Search for the cell housing the specified text and yield its [x, y] center coordinate. 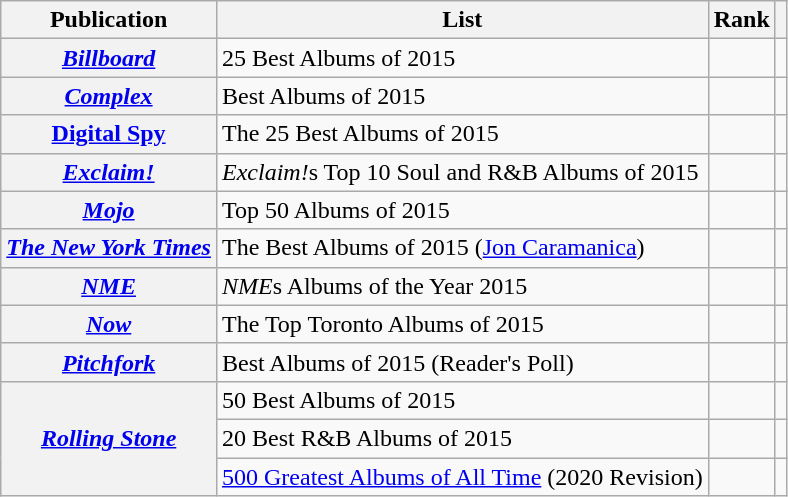
The 25 Best Albums of 2015 [462, 134]
25 Best Albums of 2015 [462, 58]
Billboard [109, 58]
Best Albums of 2015 [462, 96]
NME [109, 286]
20 Best R&B Albums of 2015 [462, 438]
Complex [109, 96]
NMEs Albums of the Year 2015 [462, 286]
Exclaim! [109, 172]
List [462, 20]
Rank [742, 20]
Top 50 Albums of 2015 [462, 210]
The Best Albums of 2015 (Jon Caramanica) [462, 248]
Pitchfork [109, 362]
Exclaim!s Top 10 Soul and R&B Albums of 2015 [462, 172]
Best Albums of 2015 (Reader's Poll) [462, 362]
Rolling Stone [109, 438]
The Top Toronto Albums of 2015 [462, 324]
Now [109, 324]
Publication [109, 20]
Mojo [109, 210]
500 Greatest Albums of All Time (2020 Revision) [462, 477]
50 Best Albums of 2015 [462, 400]
Digital Spy [109, 134]
The New York Times [109, 248]
